For the text-containing cell, return its midpoint in [X, Y] coordinate format. 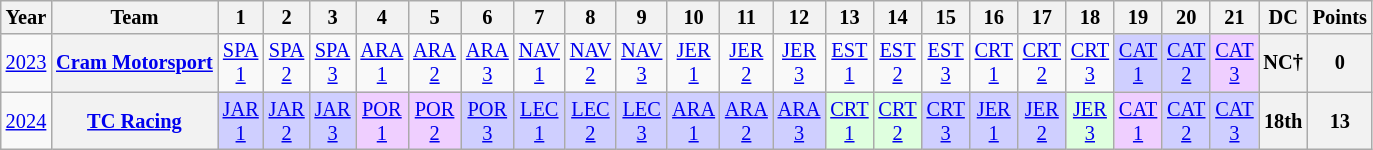
10 [694, 17]
JAR2 [287, 121]
SPA3 [333, 63]
21 [1234, 17]
2023 [26, 63]
3 [333, 17]
20 [1186, 17]
NAV2 [590, 63]
LEC2 [590, 121]
EST1 [849, 63]
NC† [1284, 63]
11 [746, 17]
2 [287, 17]
Team [134, 17]
Points [1340, 17]
0 [1340, 63]
9 [642, 17]
EST2 [897, 63]
SPA2 [287, 63]
Cram Motorsport [134, 63]
4 [382, 17]
5 [434, 17]
LEC3 [642, 121]
EST3 [946, 63]
POR1 [382, 121]
2024 [26, 121]
17 [1042, 17]
POR2 [434, 121]
JAR1 [241, 121]
19 [1138, 17]
15 [946, 17]
14 [897, 17]
1 [241, 17]
TC Racing [134, 121]
8 [590, 17]
NAV1 [540, 63]
JAR3 [333, 121]
NAV3 [642, 63]
16 [994, 17]
SPA1 [241, 63]
12 [800, 17]
Year [26, 17]
LEC1 [540, 121]
6 [488, 17]
18th [1284, 121]
7 [540, 17]
POR3 [488, 121]
18 [1090, 17]
DC [1284, 17]
